Extract the [x, y] coordinate from the center of the cell holding the provided text.  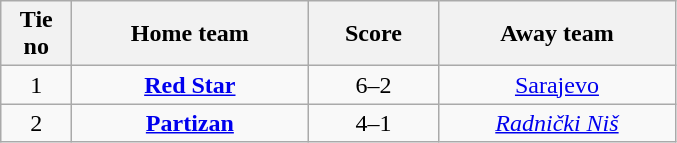
Red Star [190, 85]
Tie no [36, 34]
Score [374, 34]
Radnički Niš [557, 123]
Sarajevo [557, 85]
Away team [557, 34]
6–2 [374, 85]
4–1 [374, 123]
2 [36, 123]
Partizan [190, 123]
1 [36, 85]
Home team [190, 34]
